From the cell containing the given text, extract its center point as (x, y) coordinate. 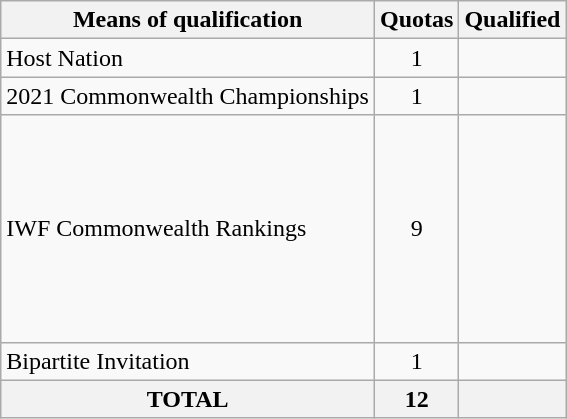
Quotas (416, 20)
Means of qualification (188, 20)
Bipartite Invitation (188, 361)
Host Nation (188, 58)
TOTAL (188, 399)
Qualified (512, 20)
IWF Commonwealth Rankings (188, 228)
2021 Commonwealth Championships (188, 96)
12 (416, 399)
9 (416, 228)
